Extract the [x, y] coordinate from the center of the cell holding the provided text.  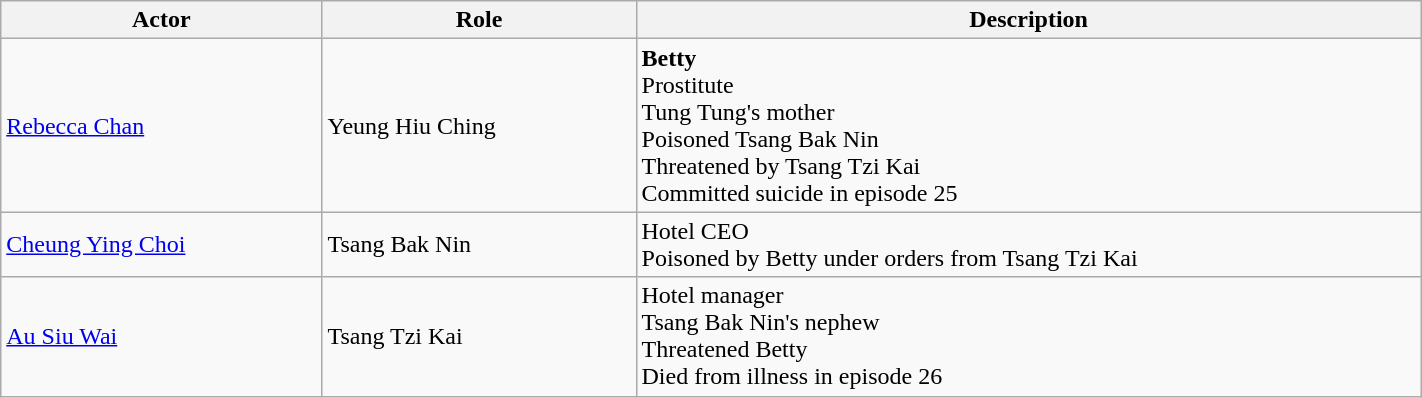
Hotel managerTsang Bak Nin's nephewThreatened BettyDied from illness in episode 26 [1028, 336]
Rebecca Chan [162, 126]
Cheung Ying Choi [162, 244]
BettyProstituteTung Tung's motherPoisoned Tsang Bak NinThreatened by Tsang Tzi KaiCommitted suicide in episode 25 [1028, 126]
Description [1028, 20]
Tsang Bak Nin [479, 244]
Hotel CEOPoisoned by Betty under orders from Tsang Tzi Kai [1028, 244]
Actor [162, 20]
Tsang Tzi Kai [479, 336]
Yeung Hiu Ching [479, 126]
Au Siu Wai [162, 336]
Role [479, 20]
